Scan for the cell matching the given text and deliver its (X, Y) coordinate at center. 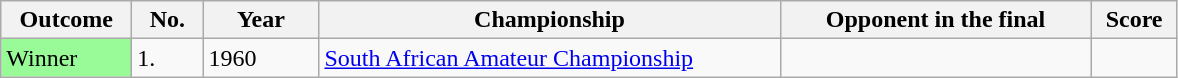
Championship (550, 20)
1960 (261, 58)
South African Amateur Championship (550, 58)
No. (168, 20)
Score (1134, 20)
Outcome (66, 20)
Winner (66, 58)
Opponent in the final (936, 20)
1. (168, 58)
Year (261, 20)
